Scan for the cell matching the given text and deliver its [x, y] coordinate at center. 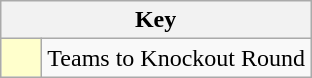
Key [156, 20]
Teams to Knockout Round [176, 58]
